Determine the [x, y] coordinate at the center of the cell enclosing the given text.  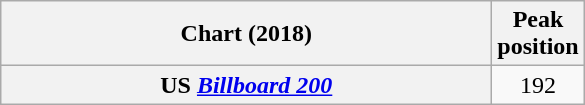
Peakposition [538, 34]
Chart (2018) [246, 34]
192 [538, 85]
US Billboard 200 [246, 85]
